Locate the cell with the specified text and output its [X, Y] center coordinate. 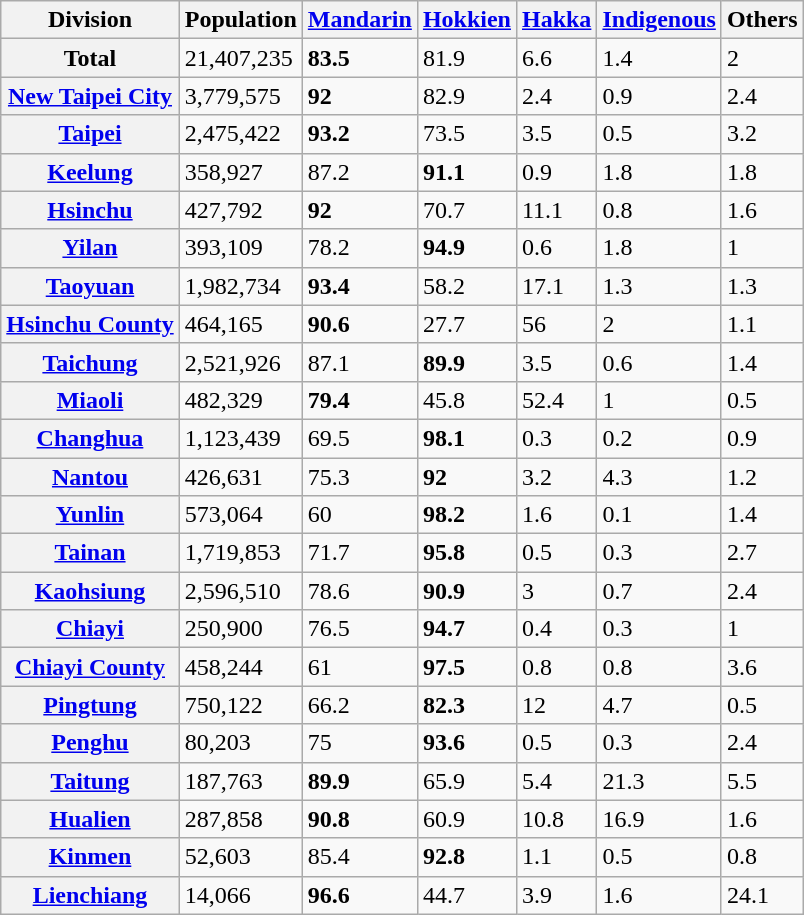
Nantou [90, 477]
750,122 [240, 705]
82.9 [466, 96]
458,244 [240, 667]
287,858 [240, 819]
17.1 [556, 286]
45.8 [466, 400]
90.8 [360, 819]
2.7 [762, 553]
61 [360, 667]
95.8 [466, 553]
Hsinchu [90, 210]
93.4 [360, 286]
98.2 [466, 515]
93.6 [466, 743]
Hualien [90, 819]
573,064 [240, 515]
10.8 [556, 819]
83.5 [360, 58]
5.4 [556, 781]
16.9 [659, 819]
4.3 [659, 477]
96.6 [360, 895]
Penghu [90, 743]
97.5 [466, 667]
Taoyuan [90, 286]
Taichung [90, 362]
82.3 [466, 705]
Chiayi County [90, 667]
0.2 [659, 438]
358,927 [240, 172]
78.2 [360, 248]
69.5 [360, 438]
482,329 [240, 400]
44.7 [466, 895]
Hsinchu County [90, 324]
98.1 [466, 438]
94.7 [466, 629]
11.1 [556, 210]
87.2 [360, 172]
56 [556, 324]
21,407,235 [240, 58]
0.7 [659, 591]
2,596,510 [240, 591]
87.1 [360, 362]
52.4 [556, 400]
3 [556, 591]
0.4 [556, 629]
Taitung [90, 781]
Kaohsiung [90, 591]
Others [762, 20]
6.6 [556, 58]
90.9 [466, 591]
73.5 [466, 134]
187,763 [240, 781]
Chiayi [90, 629]
Indigenous [659, 20]
3,779,575 [240, 96]
2,521,926 [240, 362]
Hakka [556, 20]
Keelung [90, 172]
27.7 [466, 324]
58.2 [466, 286]
Hokkien [466, 20]
91.1 [466, 172]
21.3 [659, 781]
Yilan [90, 248]
250,900 [240, 629]
14,066 [240, 895]
60.9 [466, 819]
Tainan [90, 553]
3.9 [556, 895]
60 [360, 515]
Yunlin [90, 515]
3.6 [762, 667]
93.2 [360, 134]
427,792 [240, 210]
Lienchiang [90, 895]
Taipei [90, 134]
Division [90, 20]
Population [240, 20]
Changhua [90, 438]
24.1 [762, 895]
Mandarin [360, 20]
52,603 [240, 857]
71.7 [360, 553]
0.1 [659, 515]
76.5 [360, 629]
1.2 [762, 477]
426,631 [240, 477]
78.6 [360, 591]
Miaoli [90, 400]
70.7 [466, 210]
12 [556, 705]
94.9 [466, 248]
75.3 [360, 477]
New Taipei City [90, 96]
1,123,439 [240, 438]
Total [90, 58]
65.9 [466, 781]
393,109 [240, 248]
Kinmen [90, 857]
2,475,422 [240, 134]
Pingtung [90, 705]
81.9 [466, 58]
464,165 [240, 324]
5.5 [762, 781]
1,982,734 [240, 286]
66.2 [360, 705]
85.4 [360, 857]
90.6 [360, 324]
80,203 [240, 743]
75 [360, 743]
4.7 [659, 705]
1,719,853 [240, 553]
92.8 [466, 857]
79.4 [360, 400]
